Locate the cell with the specified text and output its [x, y] center coordinate. 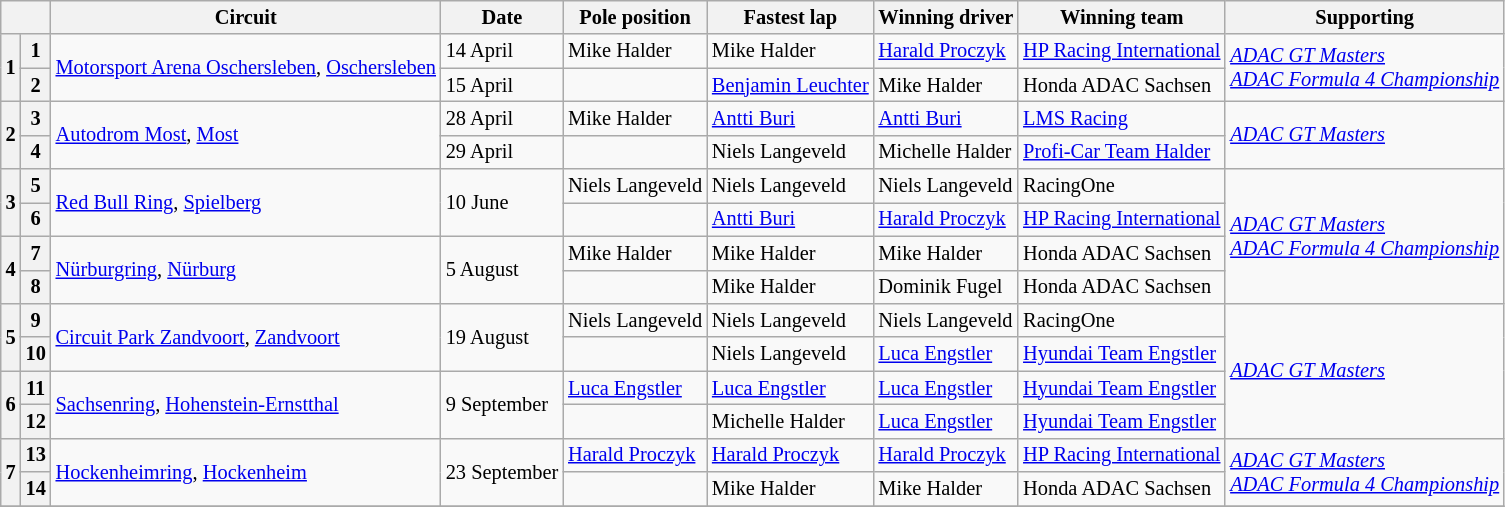
Winning team [1122, 17]
9 September [502, 404]
15 April [502, 85]
13 [36, 455]
11 [36, 388]
Pole position [635, 17]
Date [502, 17]
10 [36, 354]
Dominik Fugel [946, 287]
19 August [502, 336]
LMS Racing [1122, 118]
Circuit Park Zandvoort, Zandvoort [246, 336]
12 [36, 421]
Profi-Car Team Halder [1122, 152]
Supporting [1364, 17]
8 [36, 287]
Nürburgring, Nürburg [246, 270]
Sachsenring, Hohenstein-Ernstthal [246, 404]
9 [36, 320]
Fastest lap [790, 17]
Autodrom Most, Most [246, 134]
Winning driver [946, 17]
10 June [502, 202]
29 April [502, 152]
28 April [502, 118]
Hockenheimring, Hockenheim [246, 472]
Benjamin Leuchter [790, 85]
5 August [502, 270]
14 April [502, 51]
Red Bull Ring, Spielberg [246, 202]
Motorsport Arena Oschersleben, Oschersleben [246, 68]
Circuit [246, 17]
23 September [502, 472]
14 [36, 489]
